Detect which cell encompasses the target text, then output its (x, y) center coordinate. 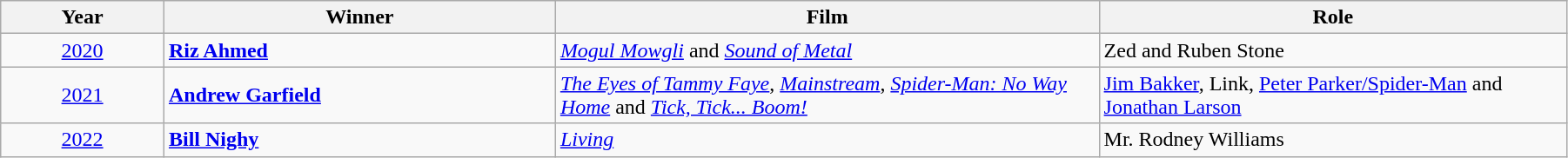
Role (1333, 17)
Riz Ahmed (359, 50)
Mr. Rodney Williams (1333, 140)
Mogul Mowgli and Sound of Metal (827, 50)
Jim Bakker, Link, Peter Parker/Spider-Man and Jonathan Larson (1333, 95)
The Eyes of Tammy Faye, Mainstream, Spider-Man: No Way Home and Tick, Tick... Boom! (827, 95)
Year (83, 17)
Film (827, 17)
Winner (359, 17)
Zed and Ruben Stone (1333, 50)
2021 (83, 95)
2020 (83, 50)
Andrew Garfield (359, 95)
Living (827, 140)
2022 (83, 140)
Bill Nighy (359, 140)
